Output the [X, Y] coordinate of the center of the cell containing the given text.  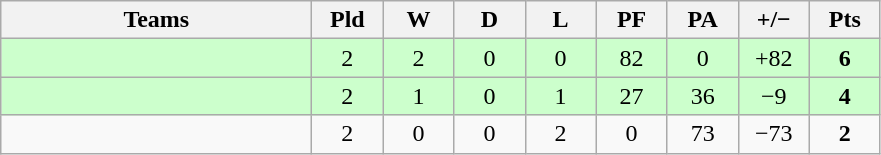
PA [702, 20]
36 [702, 96]
−9 [774, 96]
D [490, 20]
73 [702, 134]
27 [632, 96]
Teams [156, 20]
4 [844, 96]
Pts [844, 20]
−73 [774, 134]
PF [632, 20]
82 [632, 58]
W [418, 20]
Pld [348, 20]
L [560, 20]
+/− [774, 20]
6 [844, 58]
+82 [774, 58]
